Output the (x, y) coordinate of the center of the cell containing the given text.  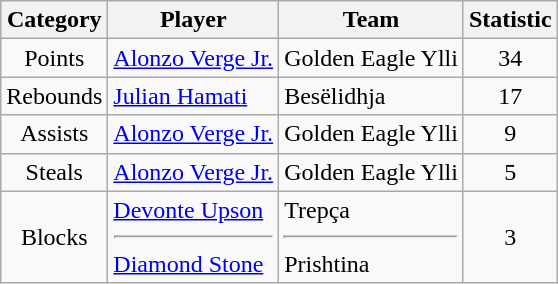
Player (194, 20)
Team (372, 20)
Rebounds (54, 96)
Devonte Upson Diamond Stone (194, 237)
Category (54, 20)
17 (510, 96)
Blocks (54, 237)
Julian Hamati (194, 96)
9 (510, 134)
Assists (54, 134)
34 (510, 58)
Trepça Prishtina (372, 237)
Besëlidhja (372, 96)
Steals (54, 172)
5 (510, 172)
Statistic (510, 20)
Points (54, 58)
3 (510, 237)
